Output the (X, Y) coordinate of the center of the cell containing the given text.  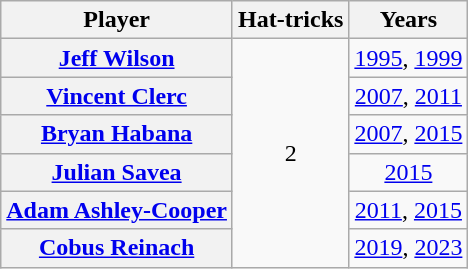
Years (408, 20)
Bryan Habana (117, 134)
Hat-tricks (290, 20)
1995, 1999 (408, 58)
2011, 2015 (408, 210)
2019, 2023 (408, 248)
Cobus Reinach (117, 248)
Vincent Clerc (117, 96)
2 (290, 153)
2007, 2011 (408, 96)
Adam Ashley-Cooper (117, 210)
2007, 2015 (408, 134)
Julian Savea (117, 172)
Player (117, 20)
2015 (408, 172)
Jeff Wilson (117, 58)
